Extract the [X, Y] coordinate from the center of the cell holding the provided text.  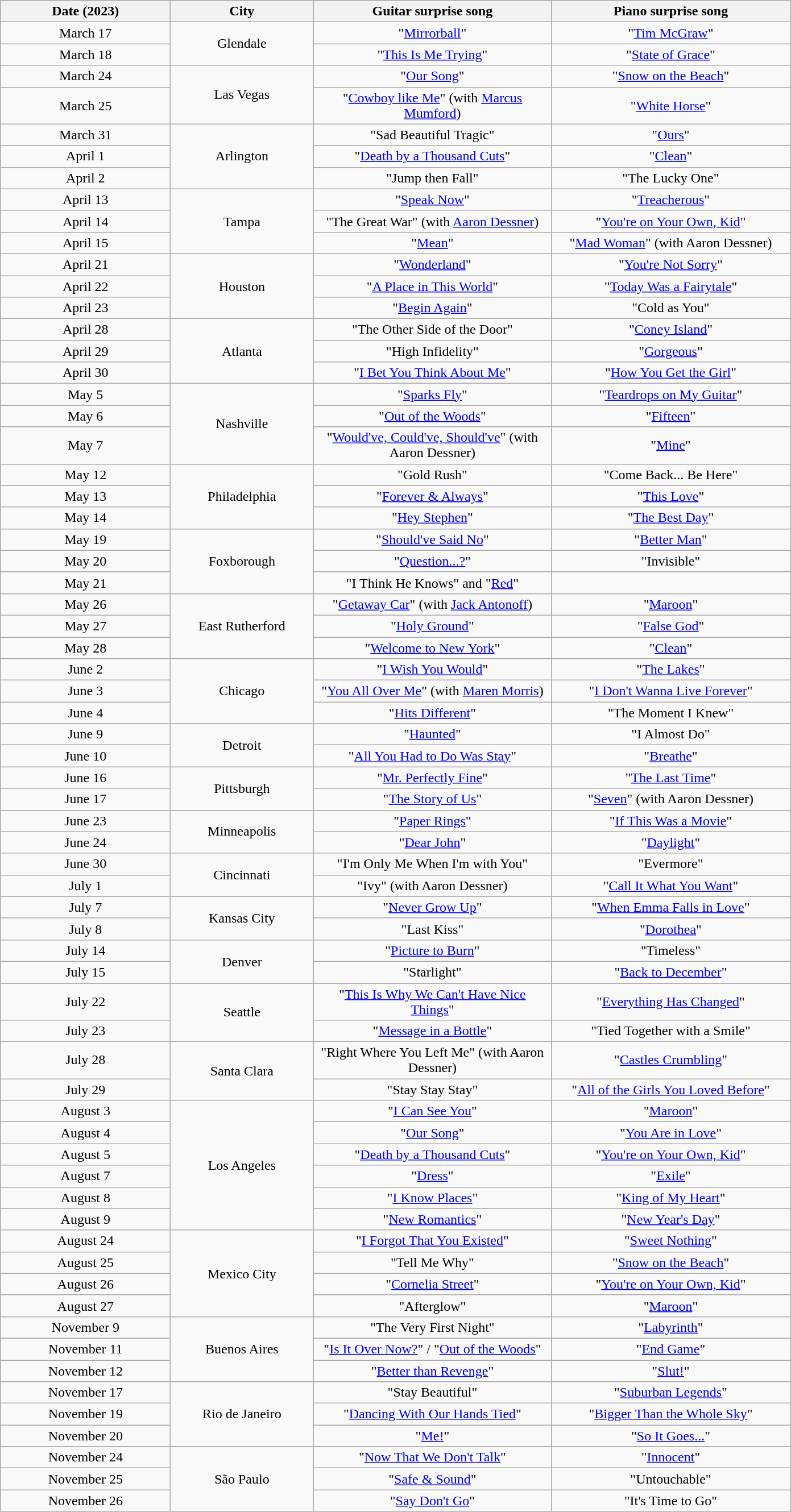
"Sweet Nothing" [671, 1241]
November 17 [85, 1393]
"Hits Different" [432, 713]
June 10 [85, 756]
Minneapolis [242, 832]
"Labyrinth" [671, 1327]
April 21 [85, 264]
July 28 [85, 1061]
"I Don't Wanna Live Forever" [671, 691]
"The Very First Night" [432, 1327]
City [242, 11]
May 28 [85, 647]
"New Romantics" [432, 1219]
"I Know Places" [432, 1198]
June 4 [85, 713]
"I Can See You" [432, 1111]
"Invisible" [671, 561]
Date (2023) [85, 11]
"The Great War" (with Aaron Dessner) [432, 221]
May 7 [85, 446]
"Right Where You Left Me" (with Aaron Dessner) [432, 1061]
May 6 [85, 416]
Detroit [242, 745]
March 25 [85, 106]
June 30 [85, 864]
"Mean" [432, 243]
"Ours" [671, 135]
"Last Kiss" [432, 929]
"All You Had to Do Was Stay" [432, 756]
"All of the Girls You Loved Before" [671, 1090]
May 13 [85, 496]
November 24 [85, 1457]
August 25 [85, 1262]
November 9 [85, 1327]
"Treacherous" [671, 200]
"Dear John" [432, 842]
June 17 [85, 799]
May 20 [85, 561]
"The Moment I Knew" [671, 713]
"End Game" [671, 1349]
"Now That We Don't Talk" [432, 1457]
Cincinnati [242, 875]
Buenos Aires [242, 1349]
July 29 [85, 1090]
"Welcome to New York" [432, 647]
"Bigger Than the Whole Sky" [671, 1414]
"Today Was a Fairytale" [671, 286]
March 18 [85, 55]
"Better Man" [671, 539]
May 12 [85, 475]
"This Is Why We Can't Have Nice Things" [432, 1002]
August 26 [85, 1284]
May 21 [85, 583]
"Afterglow" [432, 1306]
"You Are in Love" [671, 1133]
"Mirrorball" [432, 33]
Denver [242, 961]
"Untouchable" [671, 1479]
"Breathe" [671, 756]
June 9 [85, 734]
November 12 [85, 1370]
"I Think He Knows" and "Red" [432, 583]
April 29 [85, 351]
"Evermore" [671, 864]
"Me!" [432, 1436]
"Paper Rings" [432, 821]
November 11 [85, 1349]
Philadelphia [242, 496]
July 7 [85, 907]
São Paulo [242, 1479]
"How You Get the Girl" [671, 373]
"Dress" [432, 1176]
Glendale [242, 44]
"Mine" [671, 446]
"I Forgot That You Existed" [432, 1241]
"State of Grace" [671, 55]
"Exile" [671, 1176]
April 28 [85, 330]
Kansas City [242, 918]
August 27 [85, 1306]
November 26 [85, 1501]
"You All Over Me" (with Maren Morris) [432, 691]
"This Is Me Trying" [432, 55]
"Dorothea" [671, 929]
Piano surprise song [671, 11]
"Sad Beautiful Tragic" [432, 135]
"Slut!" [671, 1370]
"The Best Day" [671, 518]
July 14 [85, 950]
Rio de Janeiro [242, 1414]
"Gold Rush" [432, 475]
"Gorgeous" [671, 351]
"You're Not Sorry" [671, 264]
"Innocent" [671, 1457]
"Question...?" [432, 561]
"The Lakes" [671, 670]
November 25 [85, 1479]
"The Story of Us" [432, 799]
"Castles Crumbling" [671, 1061]
"Call It What You Want" [671, 886]
"Come Back... Be Here" [671, 475]
April 15 [85, 243]
"If This Was a Movie" [671, 821]
"Forever & Always" [432, 496]
"Jump then Fall" [432, 178]
"Daylight" [671, 842]
"Dancing With Our Hands Tied" [432, 1414]
"Say Don't Go" [432, 1501]
"I Bet You Think About Me" [432, 373]
"Tim McGraw" [671, 33]
June 2 [85, 670]
March 17 [85, 33]
"I Wish You Would" [432, 670]
July 1 [85, 886]
"Wonderland" [432, 264]
"Back to December" [671, 972]
April 1 [85, 156]
July 23 [85, 1031]
"Suburban Legends" [671, 1393]
"I Almost Do" [671, 734]
"A Place in This World" [432, 286]
"When Emma Falls in Love" [671, 907]
Nashville [242, 424]
Santa Clara [242, 1071]
April 14 [85, 221]
"The Last Time" [671, 778]
May 27 [85, 626]
"So It Goes..." [671, 1436]
March 31 [85, 135]
"Hey Stephen" [432, 518]
"Sparks Fly" [432, 394]
"This Love" [671, 496]
"Starlight" [432, 972]
Arlington [242, 156]
"Everything Has Changed" [671, 1002]
July 8 [85, 929]
March 24 [85, 76]
East Rutherford [242, 626]
"Begin Again" [432, 308]
"Picture to Burn" [432, 950]
August 7 [85, 1176]
July 22 [85, 1002]
November 19 [85, 1414]
Tampa [242, 221]
"Tell Me Why" [432, 1262]
August 9 [85, 1219]
Foxborough [242, 561]
"The Other Side of the Door" [432, 330]
"Fifteen" [671, 416]
April 2 [85, 178]
August 24 [85, 1241]
April 13 [85, 200]
May 14 [85, 518]
Las Vegas [242, 94]
Houston [242, 286]
"Would've, Could've, Should've" (with Aaron Dessner) [432, 446]
"Message in a Bottle" [432, 1031]
June 16 [85, 778]
"Tied Together with a Smile" [671, 1031]
"New Year's Day" [671, 1219]
August 5 [85, 1154]
"Getaway Car" (with Jack Antonoff) [432, 604]
"The Lucky One" [671, 178]
"Cowboy like Me" (with Marcus Mumford) [432, 106]
"It's Time to Go" [671, 1501]
May 5 [85, 394]
"White Horse" [671, 106]
April 23 [85, 308]
"Stay Stay Stay" [432, 1090]
"I'm Only Me When I'm with You" [432, 864]
"Cold as You" [671, 308]
"False God" [671, 626]
"Speak Now" [432, 200]
August 8 [85, 1198]
Los Angeles [242, 1165]
Atlanta [242, 351]
"Mr. Perfectly Fine" [432, 778]
June 3 [85, 691]
May 19 [85, 539]
November 20 [85, 1436]
"High Infidelity" [432, 351]
June 23 [85, 821]
Mexico City [242, 1273]
Chicago [242, 691]
May 26 [85, 604]
"Mad Woman" (with Aaron Dessner) [671, 243]
"Haunted" [432, 734]
"Safe & Sound" [432, 1479]
"Stay Beautiful" [432, 1393]
"Better than Revenge" [432, 1370]
"Timeless" [671, 950]
August 4 [85, 1133]
"Seven" (with Aaron Dessner) [671, 799]
"Cornelia Street" [432, 1284]
"Teardrops on My Guitar" [671, 394]
August 3 [85, 1111]
Pittsburgh [242, 788]
Seattle [242, 1013]
April 30 [85, 373]
"King of My Heart" [671, 1198]
"Coney Island" [671, 330]
July 15 [85, 972]
June 24 [85, 842]
"Should've Said No" [432, 539]
Guitar surprise song [432, 11]
April 22 [85, 286]
"Holy Ground" [432, 626]
"Never Grow Up" [432, 907]
"Out of the Woods" [432, 416]
"Ivy" (with Aaron Dessner) [432, 886]
"Is It Over Now?" / "Out of the Woods" [432, 1349]
